Search for the cell housing the specified text and yield its (x, y) center coordinate. 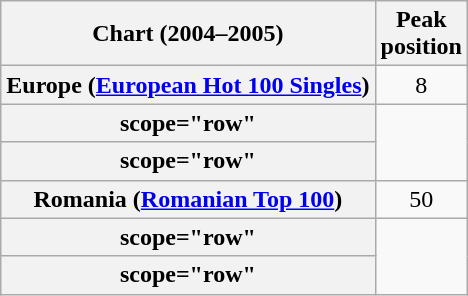
8 (421, 85)
Romania (Romanian Top 100) (188, 199)
50 (421, 199)
Europe (European Hot 100 Singles) (188, 85)
Chart (2004–2005) (188, 34)
Peakposition (421, 34)
